Scan for the cell matching the given text and deliver its (X, Y) coordinate at center. 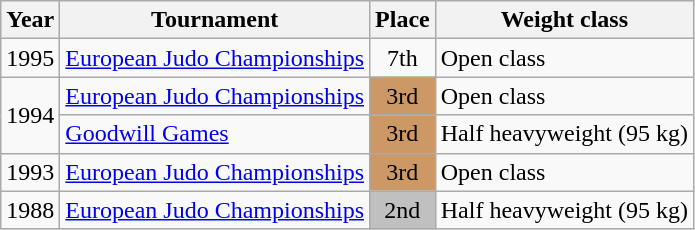
1993 (30, 172)
Weight class (564, 20)
1994 (30, 115)
Place (403, 20)
Tournament (215, 20)
1988 (30, 210)
1995 (30, 58)
Goodwill Games (215, 134)
7th (403, 58)
2nd (403, 210)
Year (30, 20)
